For the text-containing cell, return its midpoint in (X, Y) coordinate format. 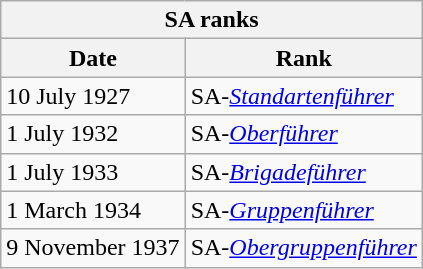
Date (93, 58)
SA-Obergruppenführer (304, 248)
1 July 1932 (93, 134)
9 November 1937 (93, 248)
Rank (304, 58)
SA-Standartenführer (304, 96)
SA-Oberführer (304, 134)
10 July 1927 (93, 96)
1 March 1934 (93, 210)
SA-Gruppenführer (304, 210)
SA ranks (212, 20)
1 July 1933 (93, 172)
SA-Brigadeführer (304, 172)
